Provide the (x, y) coordinate of the cell's center where the given text is located.  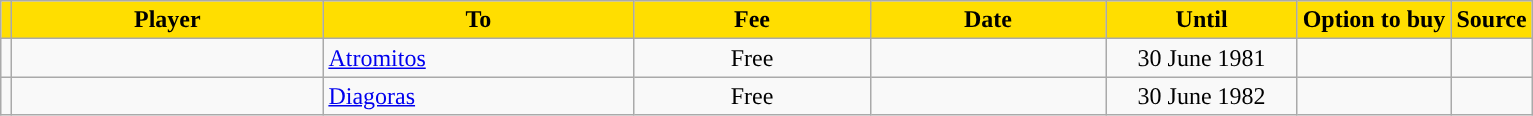
Date (988, 20)
Diagoras (478, 96)
30 June 1982 (1202, 96)
Fee (752, 20)
To (478, 20)
Player (168, 20)
Source (1492, 20)
Option to buy (1374, 20)
30 June 1981 (1202, 58)
Atromitos (478, 58)
Until (1202, 20)
